Pinpoint the cell where the given text exists, returning its [X, Y] midpoint coordinate. 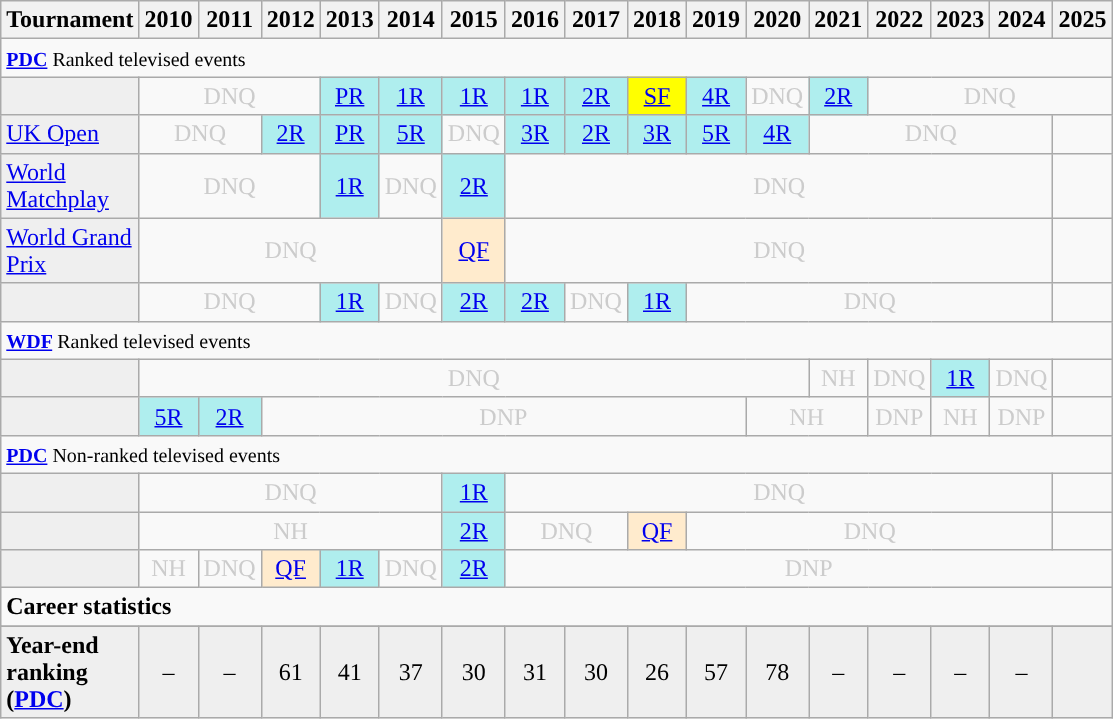
Tournament [70, 20]
PDC Ranked televised events [556, 58]
2015 [474, 20]
2016 [534, 20]
2011 [230, 20]
2012 [290, 20]
31 [534, 672]
37 [410, 672]
SF [656, 96]
2019 [716, 20]
WDF Ranked televised events [556, 340]
2024 [1022, 20]
2010 [168, 20]
78 [778, 672]
2014 [410, 20]
26 [656, 672]
2013 [350, 20]
PDC Non-ranked televised events [556, 454]
2018 [656, 20]
2022 [900, 20]
41 [350, 672]
World Grand Prix [70, 250]
61 [290, 672]
2020 [778, 20]
2017 [596, 20]
World Matchplay [70, 186]
2025 [1082, 20]
UK Open [70, 134]
Career statistics [556, 607]
2021 [838, 20]
Year-end ranking (PDC) [70, 672]
2023 [960, 20]
57 [716, 672]
